Determine the (X, Y) coordinate at the center of the cell enclosing the given text.  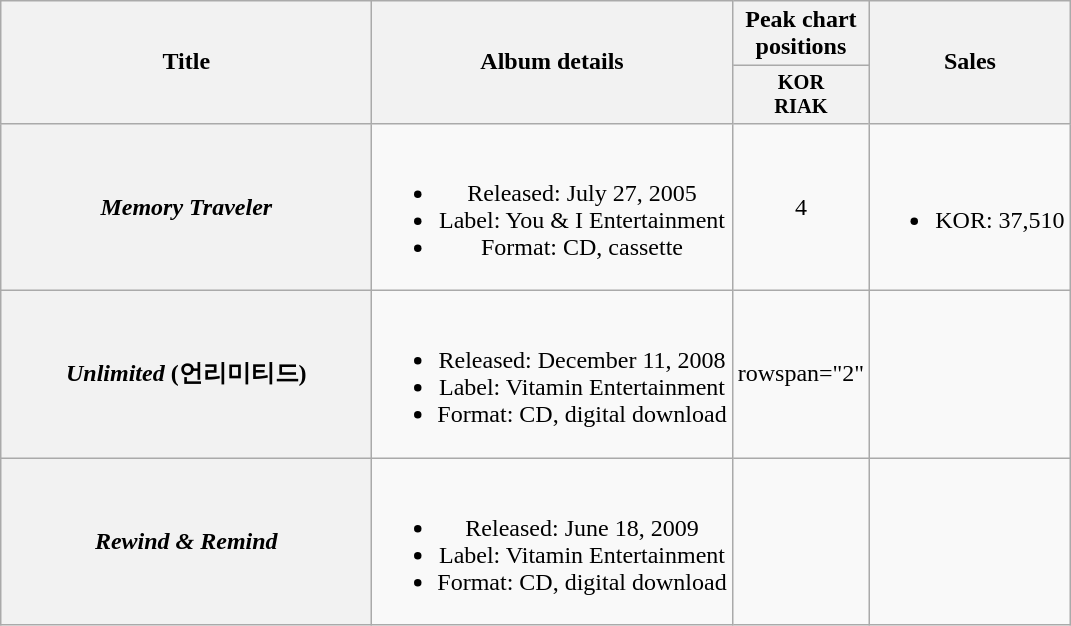
rowspan="2" (801, 374)
Released: June 18, 2009Label: Vitamin EntertainmentFormat: CD, digital download (552, 542)
Unlimited (언리미티드) (186, 374)
4 (801, 206)
Sales (970, 62)
Album details (552, 62)
KORRIAK (801, 95)
Memory Traveler (186, 206)
Released: July 27, 2005Label: You & I EntertainmentFormat: CD, cassette (552, 206)
Title (186, 62)
Released: December 11, 2008Label: Vitamin EntertainmentFormat: CD, digital download (552, 374)
Peak chart positions (801, 34)
Rewind & Remind (186, 542)
KOR: 37,510 (970, 206)
